From the cell containing the given text, extract its center point as [x, y] coordinate. 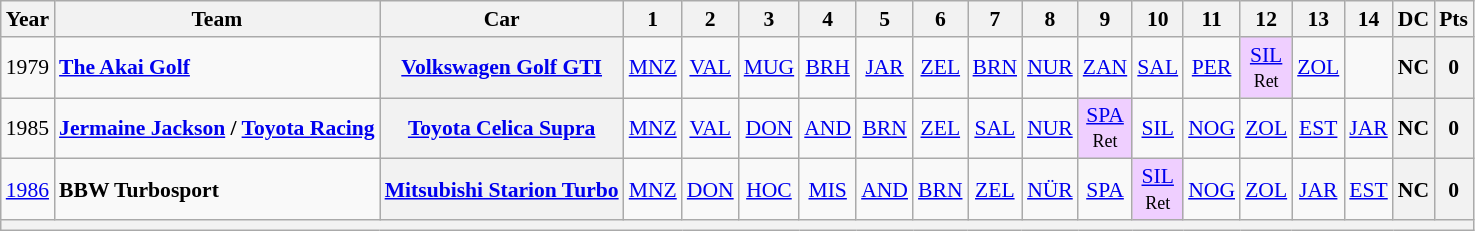
9 [1105, 19]
SPARet [1105, 128]
ZAN [1105, 68]
BBW Turbosport [217, 190]
8 [1050, 19]
5 [884, 19]
DC [1414, 19]
Team [217, 19]
PER [1212, 68]
10 [1158, 19]
Car [502, 19]
14 [1368, 19]
11 [1212, 19]
SIL [1158, 128]
3 [770, 19]
Volkswagen Golf GTI [502, 68]
NÜR [1050, 190]
1 [653, 19]
12 [1266, 19]
1985 [28, 128]
1979 [28, 68]
MIS [828, 190]
Pts [1454, 19]
The Akai Golf [217, 68]
Mitsubishi Starion Turbo [502, 190]
HOC [770, 190]
BRH [828, 68]
1986 [28, 190]
6 [940, 19]
Toyota Celica Supra [502, 128]
13 [1318, 19]
2 [710, 19]
4 [828, 19]
Jermaine Jackson / Toyota Racing [217, 128]
MUG [770, 68]
Year [28, 19]
SPA [1105, 190]
7 [996, 19]
